Scan for the cell matching the given text and deliver its (x, y) coordinate at center. 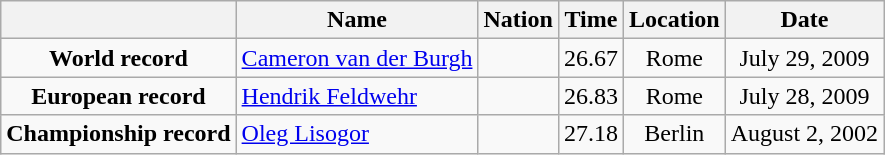
Time (590, 20)
Cameron van der Burgh (357, 58)
Hendrik Feldwehr (357, 96)
Championship record (118, 134)
Nation (518, 20)
27.18 (590, 134)
26.83 (590, 96)
European record (118, 96)
Date (804, 20)
26.67 (590, 58)
August 2, 2002 (804, 134)
Berlin (674, 134)
July 28, 2009 (804, 96)
Location (674, 20)
Oleg Lisogor (357, 134)
Name (357, 20)
World record (118, 58)
July 29, 2009 (804, 58)
